Output the [X, Y] coordinate of the center of the cell containing the given text.  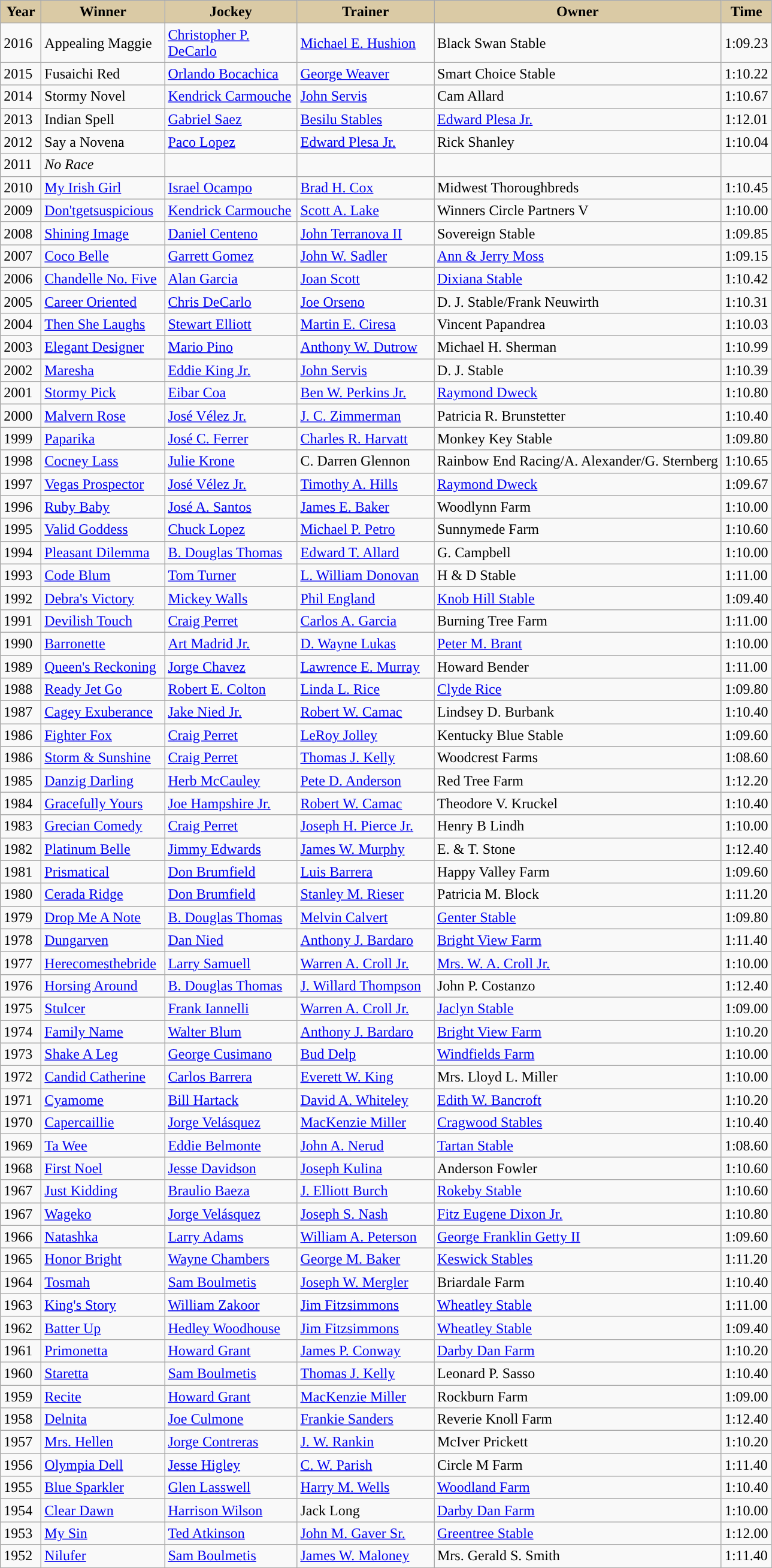
Anderson Fowler [577, 1168]
Brad H. Cox [365, 188]
Family Name [103, 1031]
Maresha [103, 370]
Barronette [103, 643]
Peter M. Brant [577, 643]
Don'tgetsuspicious [103, 210]
Carlos Barrera [231, 1077]
2001 [21, 393]
Briardale Farm [577, 1282]
José C. Ferrer [231, 439]
Michael H. Sherman [577, 348]
Winners Circle Partners V [577, 210]
Honor Bright [103, 1259]
Ted Atkinson [231, 1533]
Coco Belle [103, 256]
Herecomesthebride [103, 963]
Blue Sparkler [103, 1488]
Herb McCauley [231, 781]
1977 [21, 963]
1974 [21, 1031]
Bill Hartack [231, 1100]
Joe Hampshire Jr. [231, 803]
Tosmah [103, 1282]
L. William Donovan [365, 575]
1961 [21, 1351]
Then She Laughs [103, 325]
Cragwood Stables [577, 1123]
Edward T. Allard [365, 552]
1990 [21, 643]
Primonetta [103, 1351]
George Weaver [365, 74]
Fitz Eugene Dixon Jr. [577, 1214]
Jockey [231, 12]
Ready Jet Go [103, 690]
D. J. Stable/Frank Neuwirth [577, 301]
Appealing Maggie [103, 43]
Indian Spell [103, 119]
Shining Image [103, 233]
Paco Lopez [231, 142]
1998 [21, 461]
1972 [21, 1077]
Stormy Pick [103, 393]
Knob Hill Stable [577, 598]
John A. Nerud [365, 1146]
Rainbow End Racing/A. Alexander/G. Sternberg [577, 461]
Joseph Kulina [365, 1168]
1952 [21, 1556]
Jaclyn Stable [577, 1008]
2004 [21, 325]
1979 [21, 917]
Jesse Higley [231, 1465]
Phil England [365, 598]
Scott A. Lake [365, 210]
J. Elliott Burch [365, 1191]
Israel Ocampo [231, 188]
Danzig Darling [103, 781]
Lawrence E. Murray [365, 667]
Queen's Reckoning [103, 667]
Year [21, 12]
Vegas Prospector [103, 484]
William Zakoor [231, 1305]
Linda L. Rice [365, 690]
Clear Dawn [103, 1510]
Theodore V. Kruckel [577, 803]
1965 [21, 1259]
Code Blum [103, 575]
William A. Peterson [365, 1237]
Sunnymede Farm [577, 530]
Carlos A. Garcia [365, 621]
Gracefully Yours [103, 803]
1959 [21, 1397]
Melvin Calvert [365, 917]
Chandelle No. Five [103, 279]
Harrison Wilson [231, 1510]
Black Swan Stable [577, 43]
1:10.42 [746, 279]
1975 [21, 1008]
Nilufer [103, 1556]
Monkey Key Stable [577, 439]
Cyamome [103, 1100]
Everett W. King [365, 1077]
McIver Prickett [577, 1442]
Paparika [103, 439]
Kentucky Blue Stable [577, 735]
1:12.00 [746, 1533]
LeRoy Jolley [365, 735]
Drop Me A Note [103, 917]
1:10.99 [746, 348]
1954 [21, 1510]
1984 [21, 803]
Prismatical [103, 872]
1957 [21, 1442]
Stewart Elliott [231, 325]
No Race [103, 165]
1:09.15 [746, 256]
1992 [21, 598]
Genter Stable [577, 917]
2009 [21, 210]
Dungarven [103, 940]
2014 [21, 96]
Recite [103, 1397]
Batter Up [103, 1328]
1981 [21, 872]
Frank Iannelli [231, 1008]
Devilish Touch [103, 621]
Career Oriented [103, 301]
Pete D. Anderson [365, 781]
James P. Conway [365, 1351]
King's Story [103, 1305]
James W. Murphy [365, 849]
1:10.45 [746, 188]
1955 [21, 1488]
1962 [21, 1328]
Circle M Farm [577, 1465]
1964 [21, 1282]
Glen Lasswell [231, 1488]
1958 [21, 1419]
1985 [21, 781]
Eddie Belmonte [231, 1146]
Smart Choice Stable [577, 74]
2011 [21, 165]
James E. Baker [365, 507]
1:12.20 [746, 781]
Larry Samuell [231, 963]
Debra's Victory [103, 598]
Walter Blum [231, 1031]
José A. Santos [231, 507]
Just Kidding [103, 1191]
Jack Long [365, 1510]
John Terranova II [365, 233]
Orlando Bocachica [231, 74]
George M. Baker [365, 1259]
My Irish Girl [103, 188]
John M. Gaver Sr. [365, 1533]
Stulcer [103, 1008]
1:10.65 [746, 461]
1973 [21, 1055]
1991 [21, 621]
Platinum Belle [103, 849]
2010 [21, 188]
2005 [21, 301]
First Noel [103, 1168]
Winner [103, 12]
1:12.01 [746, 119]
G. Campbell [577, 552]
Bud Delp [365, 1055]
Joe Culmone [231, 1419]
Joe Orseno [365, 301]
Windfields Farm [577, 1055]
Capercaillie [103, 1123]
Howard Bender [577, 667]
Braulio Baeza [231, 1191]
Storm & Sunshine [103, 758]
Rokeby Stable [577, 1191]
Cerada Ridge [103, 895]
1987 [21, 712]
Jesse Davidson [231, 1168]
1966 [21, 1237]
Dan Nied [231, 940]
Cagey Exuberance [103, 712]
1970 [21, 1123]
1989 [21, 667]
Garrett Gomez [231, 256]
Red Tree Farm [577, 781]
Malvern Rose [103, 416]
1:09.23 [746, 43]
Cocney Lass [103, 461]
Rick Shanley [577, 142]
Say a Novena [103, 142]
Woodcrest Farms [577, 758]
Leonard P. Sasso [577, 1373]
My Sin [103, 1533]
1:10.04 [746, 142]
Joan Scott [365, 279]
Daniel Centeno [231, 233]
Time [746, 12]
Jake Nied Jr. [231, 712]
Happy Valley Farm [577, 872]
Art Madrid Jr. [231, 643]
Natashka [103, 1237]
2013 [21, 119]
1:10.03 [746, 325]
Valid Goddess [103, 530]
1993 [21, 575]
1:09.85 [746, 233]
1:10.67 [746, 96]
Ruby Baby [103, 507]
1953 [21, 1533]
Mrs. Lloyd L. Miller [577, 1077]
Joseph H. Pierce Jr. [365, 826]
1:10.22 [746, 74]
J. W. Rankin [365, 1442]
1988 [21, 690]
Mrs. W. A. Croll Jr. [577, 963]
Julie Krone [231, 461]
Stormy Novel [103, 96]
1960 [21, 1373]
2006 [21, 279]
Woodlynn Farm [577, 507]
Reverie Knoll Farm [577, 1419]
Candid Catherine [103, 1077]
Fighter Fox [103, 735]
Pleasant Dilemma [103, 552]
Sovereign Stable [577, 233]
Gabriel Saez [231, 119]
Timothy A. Hills [365, 484]
David A. Whiteley [365, 1100]
J. C. Zimmerman [365, 416]
Keswick Stables [577, 1259]
Woodland Farm [577, 1488]
Rockburn Farm [577, 1397]
Staretta [103, 1373]
Besilu Stables [365, 119]
1956 [21, 1465]
Jorge Chavez [231, 667]
Henry B Lindh [577, 826]
2008 [21, 233]
John P. Costanzo [577, 986]
1:10.31 [746, 301]
Dixiana Stable [577, 279]
Mrs. Gerald S. Smith [577, 1556]
Anthony W. Dutrow [365, 348]
Charles R. Harvatt [365, 439]
Eibar Coa [231, 393]
Patricia M. Block [577, 895]
1978 [21, 940]
2007 [21, 256]
1968 [21, 1168]
H & D Stable [577, 575]
Jimmy Edwards [231, 849]
Michael P. Petro [365, 530]
George Cusimano [231, 1055]
Robert E. Colton [231, 690]
Ann & Jerry Moss [577, 256]
Christopher P. DeCarlo [231, 43]
Larry Adams [231, 1237]
Tom Turner [231, 575]
2016 [21, 43]
Vincent Papandrea [577, 325]
Elegant Designer [103, 348]
Joseph S. Nash [365, 1214]
Hedley Woodhouse [231, 1328]
D. J. Stable [577, 370]
Grecian Comedy [103, 826]
Wageko [103, 1214]
1995 [21, 530]
Martin E. Ciresa [365, 325]
Frankie Sanders [365, 1419]
Clyde Rice [577, 690]
Ben W. Perkins Jr. [365, 393]
J. Willard Thompson [365, 986]
James W. Maloney [365, 1556]
1971 [21, 1100]
1969 [21, 1146]
Owner [577, 12]
Lindsey D. Burbank [577, 712]
1997 [21, 484]
Wayne Chambers [231, 1259]
Eddie King Jr. [231, 370]
Luis Barrera [365, 872]
Midwest Thoroughbreds [577, 188]
Tartan Stable [577, 1146]
Ta Wee [103, 1146]
Olympia Dell [103, 1465]
1980 [21, 895]
1:09.67 [746, 484]
Patricia R. Brunstetter [577, 416]
Mickey Walls [231, 598]
2015 [21, 74]
2012 [21, 142]
Joseph W. Mergler [365, 1282]
Alan Garcia [231, 279]
1963 [21, 1305]
1:10.39 [746, 370]
Horsing Around [103, 986]
Delnita [103, 1419]
1976 [21, 986]
E. & T. Stone [577, 849]
2002 [21, 370]
2003 [21, 348]
Mrs. Hellen [103, 1442]
1982 [21, 849]
Trainer [365, 12]
Burning Tree Farm [577, 621]
2000 [21, 416]
Harry M. Wells [365, 1488]
Fusaichi Red [103, 74]
D. Wayne Lukas [365, 643]
Stanley M. Rieser [365, 895]
Cam Allard [577, 96]
1994 [21, 552]
Greentree Stable [577, 1533]
Mario Pino [231, 348]
1983 [21, 826]
1996 [21, 507]
Jorge Contreras [231, 1442]
Shake A Leg [103, 1055]
Chuck Lopez [231, 530]
John W. Sadler [365, 256]
Chris DeCarlo [231, 301]
1999 [21, 439]
George Franklin Getty II [577, 1237]
C. Darren Glennon [365, 461]
C. W. Parish [365, 1465]
Michael E. Hushion [365, 43]
Edith W. Bancroft [577, 1100]
